Scan for the cell matching the given text and deliver its [x, y] coordinate at center. 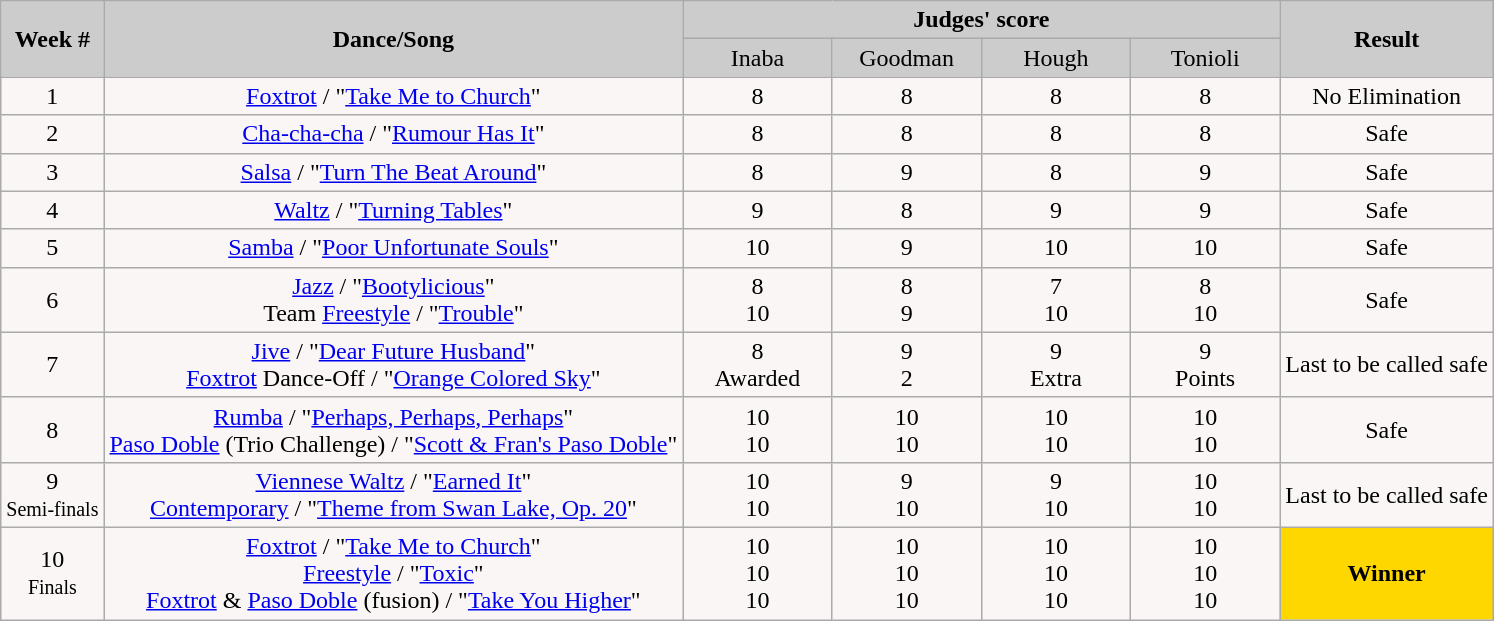
Jazz / "Bootylicious" Team Freestyle / "Trouble" [394, 300]
8Awarded [758, 364]
10Finals [52, 573]
3 [52, 172]
9Extra [1056, 364]
Goodman [906, 58]
Samba / "Poor Unfortunate Souls" [394, 248]
2 [52, 134]
9Semi-finals [52, 494]
Hough [1056, 58]
Winner [1387, 573]
4 [52, 210]
Dance/Song [394, 39]
710 [1056, 300]
Cha-cha-cha / "Rumour Has It" [394, 134]
1 [52, 96]
8 10 [758, 300]
Week # [52, 39]
Salsa / "Turn The Beat Around" [394, 172]
5 [52, 248]
9Points [1206, 364]
89 [906, 300]
Foxtrot / "Take Me to Church" [394, 96]
92 [906, 364]
Tonioli [1206, 58]
Judges' score [982, 20]
810 [1206, 300]
Rumba / "Perhaps, Perhaps, Perhaps" Paso Doble (Trio Challenge) / "Scott & Fran's Paso Doble" [394, 430]
Jive / "Dear Future Husband" Foxtrot Dance-Off / "Orange Colored Sky" [394, 364]
Foxtrot / "Take Me to Church" Freestyle / "Toxic" Foxtrot & Paso Doble (fusion) / "Take You Higher" [394, 573]
Result [1387, 39]
No Elimination [1387, 96]
Viennese Waltz / "Earned It" Contemporary / "Theme from Swan Lake, Op. 20" [394, 494]
7 [52, 364]
Waltz / "Turning Tables" [394, 210]
Inaba [758, 58]
6 [52, 300]
